Pinpoint the cell where the given text exists, returning its (x, y) midpoint coordinate. 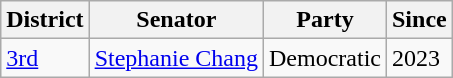
3rd (45, 58)
2023 (419, 58)
District (45, 20)
Democratic (324, 58)
Since (419, 20)
Stephanie Chang (176, 58)
Senator (176, 20)
Party (324, 20)
